For the text-containing cell, return its midpoint in (x, y) coordinate format. 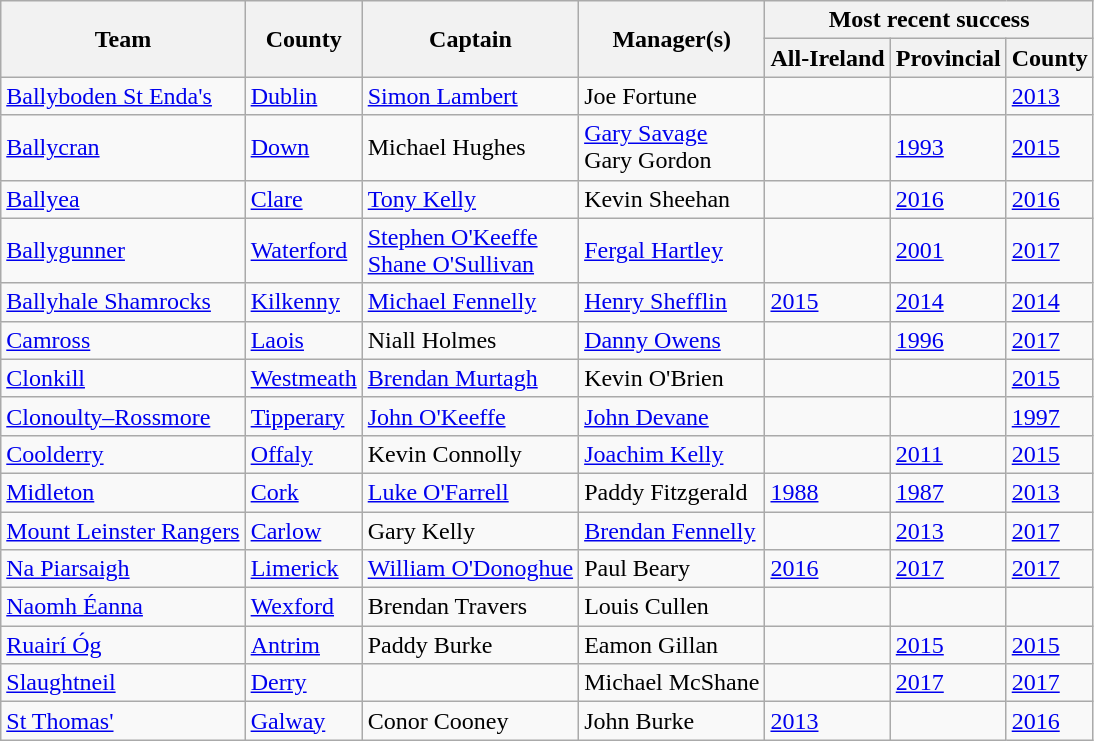
Michael Fennelly (470, 302)
Offaly (304, 454)
Midleton (123, 492)
Mount Leinster Rangers (123, 531)
Paul Beary (672, 569)
1993 (948, 148)
Ballycran (123, 148)
Down (304, 148)
Gary SavageGary Gordon (672, 148)
Kevin Connolly (470, 454)
All-Ireland (828, 58)
Clonoulty–Rossmore (123, 416)
Ballyhale Shamrocks (123, 302)
St Thomas' (123, 721)
Kevin Sheehan (672, 199)
Gary Kelly (470, 531)
Brendan Murtagh (470, 378)
Tony Kelly (470, 199)
Eamon Gillan (672, 645)
Antrim (304, 645)
John Burke (672, 721)
Louis Cullen (672, 607)
John O'Keeffe (470, 416)
Waterford (304, 250)
Galway (304, 721)
Coolderry (123, 454)
1996 (948, 340)
Luke O'Farrell (470, 492)
Derry (304, 683)
John Devane (672, 416)
Joe Fortune (672, 96)
Wexford (304, 607)
Cork (304, 492)
Conor Cooney (470, 721)
Henry Shefflin (672, 302)
Simon Lambert (470, 96)
Dublin (304, 96)
Paddy Fitzgerald (672, 492)
Danny Owens (672, 340)
Kilkenny (304, 302)
Clonkill (123, 378)
Clare (304, 199)
Carlow (304, 531)
Stephen O'KeeffeShane O'Sullivan (470, 250)
Brendan Fennelly (672, 531)
Michael Hughes (470, 148)
1997 (1050, 416)
Westmeath (304, 378)
Fergal Hartley (672, 250)
Laois (304, 340)
Naomh Éanna (123, 607)
Team (123, 39)
1988 (828, 492)
Provincial (948, 58)
2001 (948, 250)
Ballyboden St Enda's (123, 96)
1987 (948, 492)
Camross (123, 340)
Ballygunner (123, 250)
Joachim Kelly (672, 454)
Tipperary (304, 416)
Limerick (304, 569)
Captain (470, 39)
Ballyea (123, 199)
Na Piarsaigh (123, 569)
Brendan Travers (470, 607)
Slaughtneil (123, 683)
Ruairí Óg (123, 645)
Niall Holmes (470, 340)
Paddy Burke (470, 645)
Kevin O'Brien (672, 378)
Most recent success (929, 20)
2011 (948, 454)
William O'Donoghue (470, 569)
Manager(s) (672, 39)
Michael McShane (672, 683)
